Determine the (x, y) coordinate at the center of the cell enclosing the given text.  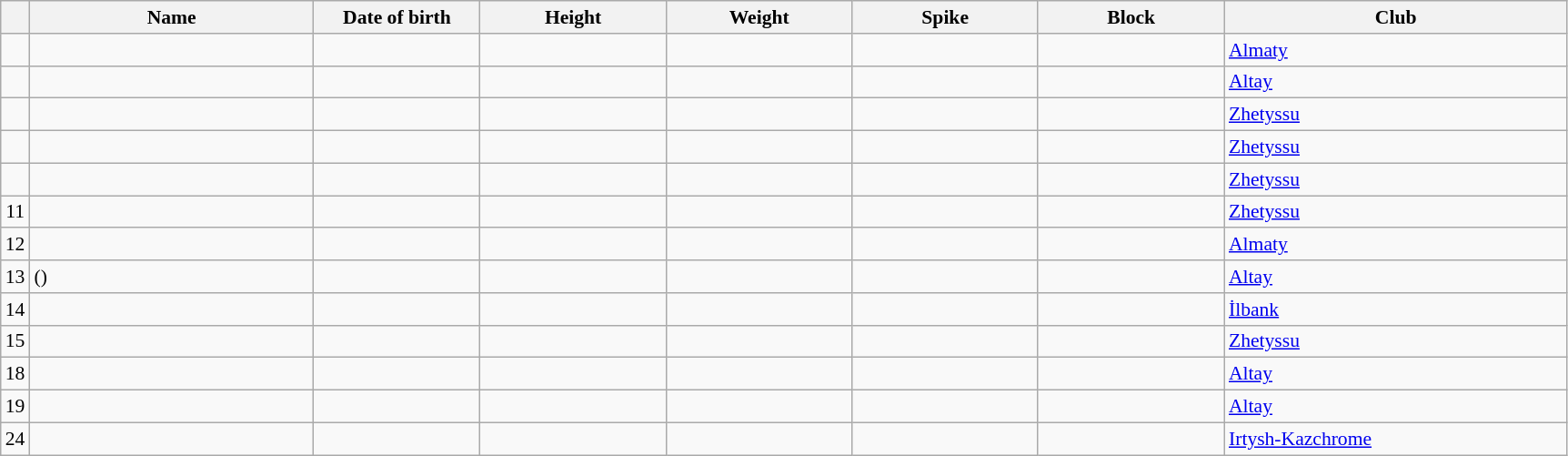
15 (15, 341)
Date of birth (397, 17)
19 (15, 407)
12 (15, 245)
14 (15, 309)
Weight (759, 17)
18 (15, 374)
Height (573, 17)
Irtysh-Kazchrome (1395, 439)
Block (1131, 17)
Spike (946, 17)
Club (1395, 17)
24 (15, 439)
11 (15, 212)
() (171, 277)
İlbank (1395, 309)
Name (171, 17)
13 (15, 277)
